Determine the (X, Y) coordinate at the center of the cell enclosing the given text.  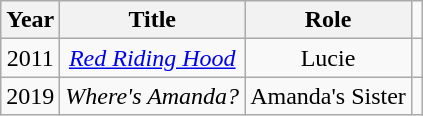
2019 (30, 96)
2011 (30, 58)
Year (30, 20)
Amanda's Sister (328, 96)
Lucie (328, 58)
Title (152, 20)
Where's Amanda? (152, 96)
Role (328, 20)
Red Riding Hood (152, 58)
